Capture the cell that displays the provided text and extract its (x, y) central coordinate. 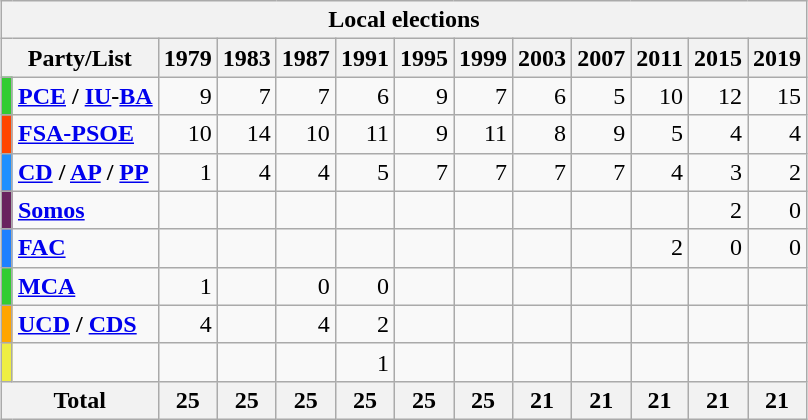
MCA (85, 286)
Party/List (80, 58)
1995 (424, 58)
8 (542, 134)
15 (778, 96)
Somos (85, 210)
Local elections (404, 20)
CD / AP / PP (85, 172)
2011 (660, 58)
Total (80, 400)
12 (718, 96)
FSA-PSOE (85, 134)
2007 (602, 58)
2003 (542, 58)
1979 (188, 58)
PCE / IU-BA (85, 96)
2015 (718, 58)
1987 (306, 58)
UCD / CDS (85, 324)
1983 (246, 58)
1991 (364, 58)
3 (718, 172)
14 (246, 134)
1999 (484, 58)
2019 (778, 58)
FAC (85, 248)
